From the cell containing the given text, extract its center point as (X, Y) coordinate. 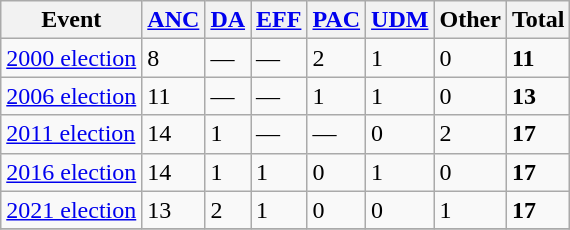
2011 election (72, 134)
2016 election (72, 172)
Event (72, 20)
Other (470, 20)
Total (538, 20)
UDM (400, 20)
2000 election (72, 58)
2021 election (72, 210)
PAC (336, 20)
EFF (279, 20)
8 (174, 58)
2006 election (72, 96)
ANC (174, 20)
DA (228, 20)
